For the text-containing cell, return its midpoint in [X, Y] coordinate format. 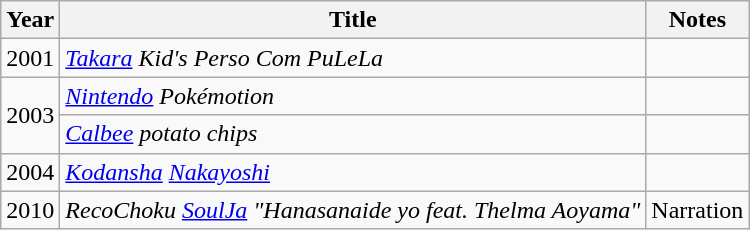
RecoChoku SoulJa "Hanasanaide yo feat. Thelma Aoyama" [353, 210]
Nintendo Pokémotion [353, 96]
Year [30, 20]
2001 [30, 58]
Narration [698, 210]
2003 [30, 115]
Notes [698, 20]
2004 [30, 172]
Calbee potato chips [353, 134]
Kodansha Nakayoshi [353, 172]
2010 [30, 210]
Title [353, 20]
Takara Kid's Perso Com PuLeLa [353, 58]
